Output the [x, y] coordinate of the center of the cell containing the given text.  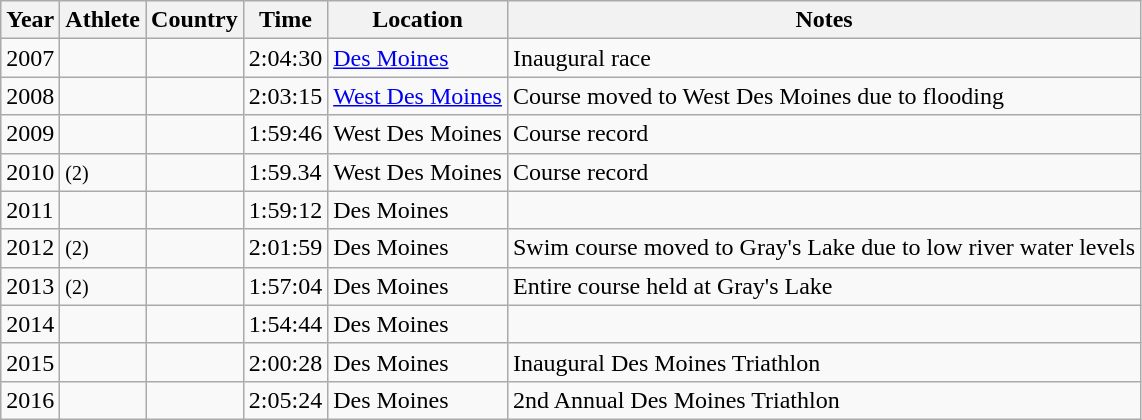
2014 [30, 324]
2008 [30, 96]
2011 [30, 210]
2nd Annual Des Moines Triathlon [824, 400]
1:57:04 [285, 286]
2010 [30, 172]
1:59.34 [285, 172]
Athlete [103, 20]
Year [30, 20]
2:05:24 [285, 400]
2016 [30, 400]
2009 [30, 134]
Entire course held at Gray's Lake [824, 286]
Notes [824, 20]
Country [195, 20]
1:59:12 [285, 210]
2:01:59 [285, 248]
Inaugural Des Moines Triathlon [824, 362]
Time [285, 20]
Inaugural race [824, 58]
1:59:46 [285, 134]
2:03:15 [285, 96]
2012 [30, 248]
Course moved to West Des Moines due to flooding [824, 96]
2007 [30, 58]
2:04:30 [285, 58]
2015 [30, 362]
1:54:44 [285, 324]
Swim course moved to Gray's Lake due to low river water levels [824, 248]
Location [418, 20]
2:00:28 [285, 362]
2013 [30, 286]
